Identify which cell holds the provided text, then report its [X, Y] central coordinate. 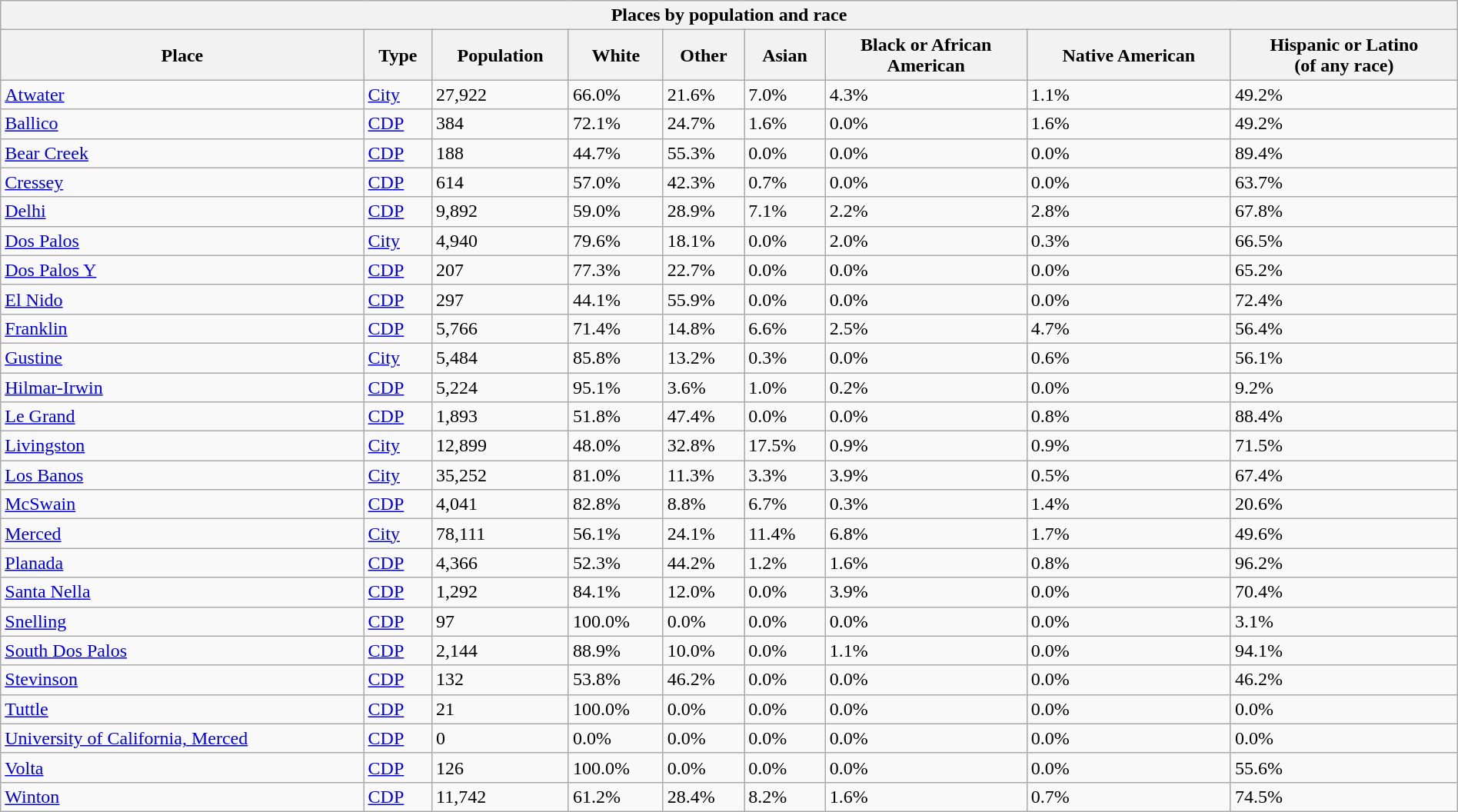
132 [501, 680]
1,893 [501, 417]
Atwater [182, 95]
Place [182, 55]
2.0% [926, 241]
2.5% [926, 328]
1.0% [785, 387]
Le Grand [182, 417]
5,766 [501, 328]
4,041 [501, 504]
4.7% [1129, 328]
96.2% [1344, 563]
6.8% [926, 534]
44.2% [704, 563]
4,940 [501, 241]
12.0% [704, 592]
65.2% [1344, 270]
71.4% [615, 328]
207 [501, 270]
9.2% [1344, 387]
Asian [785, 55]
12,899 [501, 446]
48.0% [615, 446]
Dos Palos Y [182, 270]
82.8% [615, 504]
9,892 [501, 211]
5,484 [501, 358]
South Dos Palos [182, 651]
5,224 [501, 387]
0.5% [1129, 475]
Places by population and race [729, 15]
0.6% [1129, 358]
18.1% [704, 241]
8.8% [704, 504]
44.1% [615, 299]
297 [501, 299]
Santa Nella [182, 592]
4.3% [926, 95]
74.5% [1344, 797]
17.5% [785, 446]
11,742 [501, 797]
84.1% [615, 592]
72.1% [615, 124]
2.2% [926, 211]
72.4% [1344, 299]
53.8% [615, 680]
24.7% [704, 124]
66.0% [615, 95]
Population [501, 55]
1.4% [1129, 504]
6.6% [785, 328]
Hilmar-Irwin [182, 387]
Gustine [182, 358]
3.3% [785, 475]
14.8% [704, 328]
7.0% [785, 95]
Merced [182, 534]
Bear Creek [182, 153]
384 [501, 124]
51.8% [615, 417]
Type [398, 55]
61.2% [615, 797]
Black or AfricanAmerican [926, 55]
Winton [182, 797]
13.2% [704, 358]
32.8% [704, 446]
88.4% [1344, 417]
Stevinson [182, 680]
55.3% [704, 153]
Los Banos [182, 475]
27,922 [501, 95]
0 [501, 738]
University of California, Merced [182, 738]
42.3% [704, 182]
Dos Palos [182, 241]
70.4% [1344, 592]
57.0% [615, 182]
1.2% [785, 563]
Native American [1129, 55]
79.6% [615, 241]
11.4% [785, 534]
81.0% [615, 475]
66.5% [1344, 241]
44.7% [615, 153]
El Nido [182, 299]
White [615, 55]
Delhi [182, 211]
Volta [182, 767]
Other [704, 55]
1,292 [501, 592]
Livingston [182, 446]
97 [501, 621]
Ballico [182, 124]
McSwain [182, 504]
2,144 [501, 651]
35,252 [501, 475]
56.4% [1344, 328]
67.4% [1344, 475]
94.1% [1344, 651]
Snelling [182, 621]
4,366 [501, 563]
11.3% [704, 475]
55.9% [704, 299]
7.1% [785, 211]
21 [501, 709]
71.5% [1344, 446]
85.8% [615, 358]
8.2% [785, 797]
47.4% [704, 417]
55.6% [1344, 767]
Planada [182, 563]
22.7% [704, 270]
52.3% [615, 563]
21.6% [704, 95]
Cressey [182, 182]
28.4% [704, 797]
88.9% [615, 651]
Hispanic or Latino(of any race) [1344, 55]
20.6% [1344, 504]
3.1% [1344, 621]
59.0% [615, 211]
1.7% [1129, 534]
24.1% [704, 534]
49.6% [1344, 534]
10.0% [704, 651]
77.3% [615, 270]
0.2% [926, 387]
67.8% [1344, 211]
78,111 [501, 534]
6.7% [785, 504]
95.1% [615, 387]
63.7% [1344, 182]
28.9% [704, 211]
Tuttle [182, 709]
2.8% [1129, 211]
89.4% [1344, 153]
3.6% [704, 387]
614 [501, 182]
188 [501, 153]
126 [501, 767]
Franklin [182, 328]
